Detect which cell encompasses the target text, then output its (x, y) center coordinate. 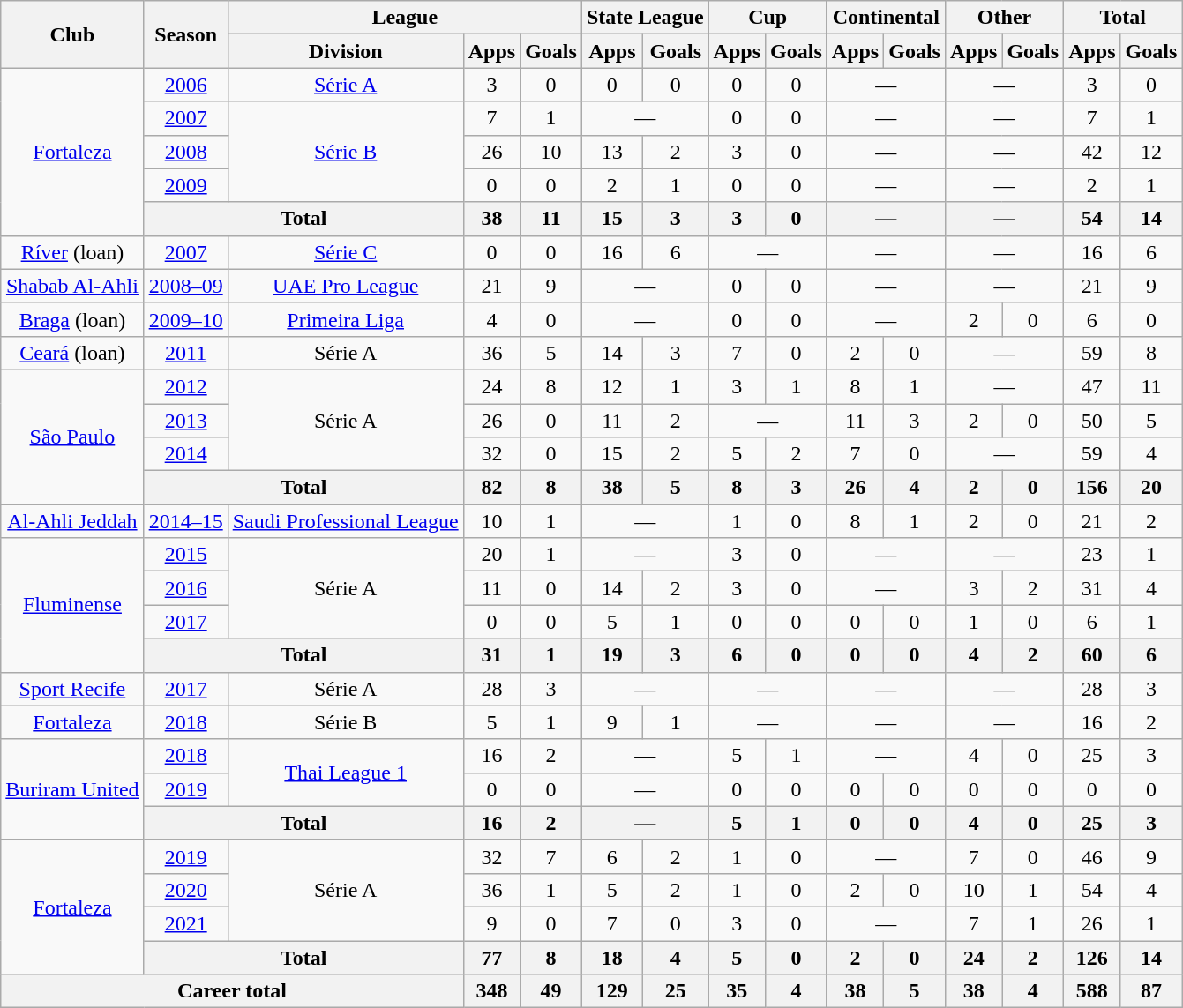
2013 (185, 421)
2009 (185, 185)
348 (491, 991)
Primeira Liga (346, 319)
82 (491, 488)
Thai League 1 (346, 773)
49 (551, 991)
35 (737, 991)
50 (1092, 421)
129 (612, 991)
126 (1092, 957)
2008 (185, 152)
Cup (767, 18)
São Paulo (72, 437)
23 (1092, 555)
42 (1092, 152)
Division (346, 51)
Braga (loan) (72, 319)
Saudi Professional League (346, 521)
2015 (185, 555)
77 (491, 957)
60 (1092, 655)
Série C (346, 252)
Continental (886, 18)
Season (185, 34)
Al-Ahli Jeddah (72, 521)
Career total (232, 991)
13 (612, 152)
2014–15 (185, 521)
Buriram United (72, 789)
2006 (185, 85)
State League (645, 18)
Shabab Al-Ahli (72, 286)
18 (612, 957)
2011 (185, 353)
Club (72, 34)
Sport Recife (72, 689)
46 (1092, 856)
Fluminense (72, 605)
2014 (185, 454)
2020 (185, 890)
87 (1151, 991)
588 (1092, 991)
Ceará (loan) (72, 353)
19 (612, 655)
156 (1092, 488)
2021 (185, 923)
2009–10 (185, 319)
2016 (185, 588)
47 (1092, 386)
League (404, 18)
Other (1004, 18)
UAE Pro League (346, 286)
2012 (185, 386)
2008–09 (185, 286)
Ríver (loan) (72, 252)
